For the text-containing cell, return its midpoint in (X, Y) coordinate format. 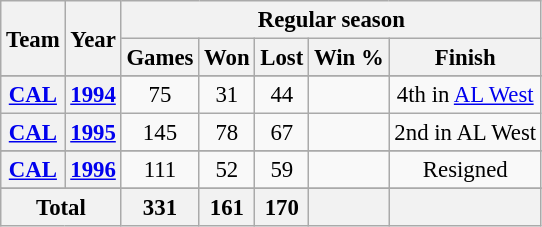
Regular season (331, 20)
Team (33, 38)
67 (282, 133)
4th in AL West (465, 95)
331 (160, 208)
78 (227, 133)
Won (227, 58)
59 (282, 170)
75 (160, 95)
170 (282, 208)
Finish (465, 58)
161 (227, 208)
111 (160, 170)
52 (227, 170)
Win % (349, 58)
Games (160, 58)
44 (282, 95)
2nd in AL West (465, 133)
31 (227, 95)
Year (93, 38)
1994 (93, 95)
Resigned (465, 170)
1995 (93, 133)
1996 (93, 170)
Total (61, 208)
145 (160, 133)
Lost (282, 58)
